For the text-containing cell, return its midpoint in (x, y) coordinate format. 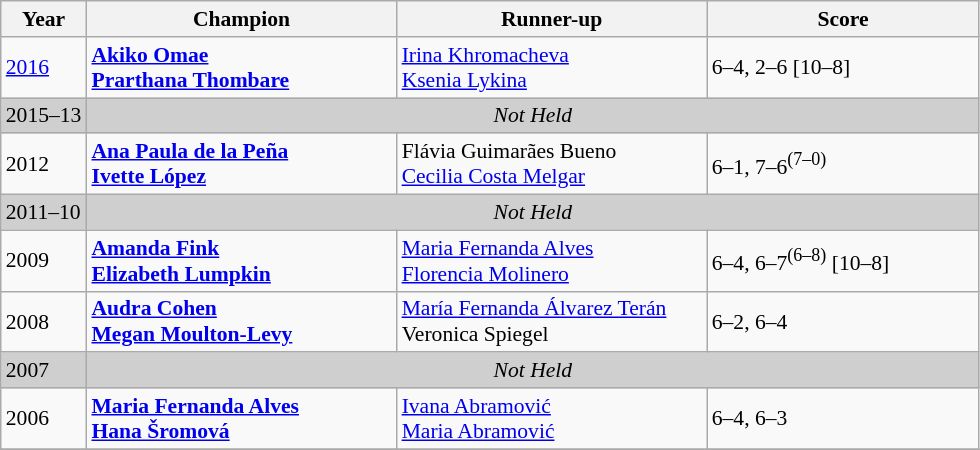
Maria Fernanda Alves Hana Šromová (241, 418)
Irina Khromacheva Ksenia Lykina (552, 68)
2016 (44, 68)
Ivana Abramović Maria Abramović (552, 418)
Runner-up (552, 19)
Year (44, 19)
Akiko Omae Prarthana Thombare (241, 68)
6–4, 6–7(6–8) [10–8] (844, 260)
2009 (44, 260)
2012 (44, 164)
Score (844, 19)
2015–13 (44, 116)
6–4, 2–6 [10–8] (844, 68)
Flávia Guimarães Bueno Cecilia Costa Melgar (552, 164)
María Fernanda Álvarez Terán Veronica Spiegel (552, 322)
Maria Fernanda Alves Florencia Molinero (552, 260)
6–4, 6–3 (844, 418)
Amanda Fink Elizabeth Lumpkin (241, 260)
2008 (44, 322)
2011–10 (44, 213)
Champion (241, 19)
Audra Cohen Megan Moulton-Levy (241, 322)
6–2, 6–4 (844, 322)
2006 (44, 418)
Ana Paula de la Peña Ivette López (241, 164)
2007 (44, 371)
6–1, 7–6(7–0) (844, 164)
